Scan for the cell matching the given text and deliver its (x, y) coordinate at center. 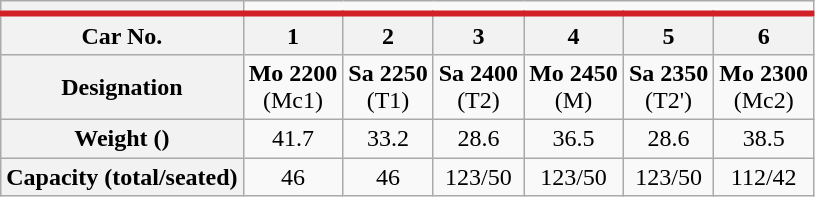
2 (388, 34)
Sa 2350(T2') (668, 86)
36.5 (574, 138)
4 (574, 34)
Sa 2400(T2) (478, 86)
Weight () (122, 138)
Sa 2250(T1) (388, 86)
33.2 (388, 138)
112/42 (764, 177)
Capacity (total/seated) (122, 177)
Mo 2300(Mc2) (764, 86)
Mo 2200(Mc1) (293, 86)
Car No. (122, 34)
41.7 (293, 138)
Mo 2450(M) (574, 86)
Designation (122, 86)
5 (668, 34)
3 (478, 34)
38.5 (764, 138)
1 (293, 34)
6 (764, 34)
